From the cell containing the given text, extract its center point as [x, y] coordinate. 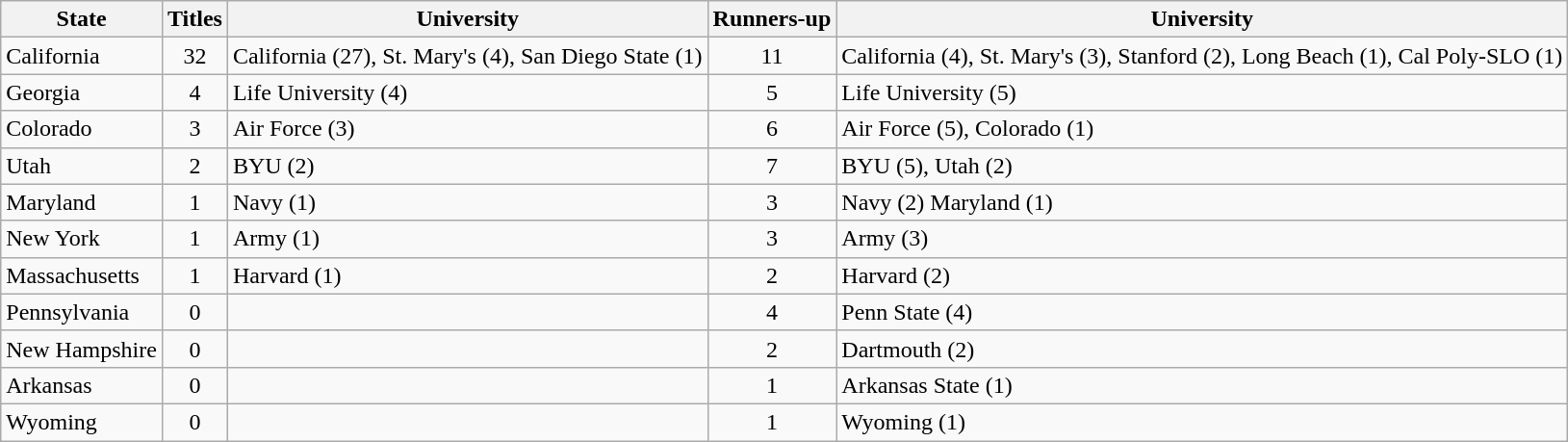
Colorado [82, 129]
State [82, 19]
Life University (4) [468, 92]
Air Force (5), Colorado (1) [1202, 129]
Wyoming [82, 422]
Massachusetts [82, 275]
32 [194, 56]
Arkansas State (1) [1202, 385]
Runners-up [772, 19]
Army (3) [1202, 239]
11 [772, 56]
Georgia [82, 92]
California (4), St. Mary's (3), Stanford (2), Long Beach (1), Cal Poly-SLO (1) [1202, 56]
Penn State (4) [1202, 312]
New York [82, 239]
California (27), St. Mary's (4), San Diego State (1) [468, 56]
Pennsylvania [82, 312]
Life University (5) [1202, 92]
Air Force (3) [468, 129]
Maryland [82, 202]
Harvard (1) [468, 275]
Navy (2) Maryland (1) [1202, 202]
5 [772, 92]
New Hampshire [82, 349]
BYU (2) [468, 166]
7 [772, 166]
BYU (5), Utah (2) [1202, 166]
Navy (1) [468, 202]
6 [772, 129]
Utah [82, 166]
California [82, 56]
Wyoming (1) [1202, 422]
Arkansas [82, 385]
Dartmouth (2) [1202, 349]
Harvard (2) [1202, 275]
Titles [194, 19]
Army (1) [468, 239]
